Capture the cell that displays the provided text and extract its [x, y] central coordinate. 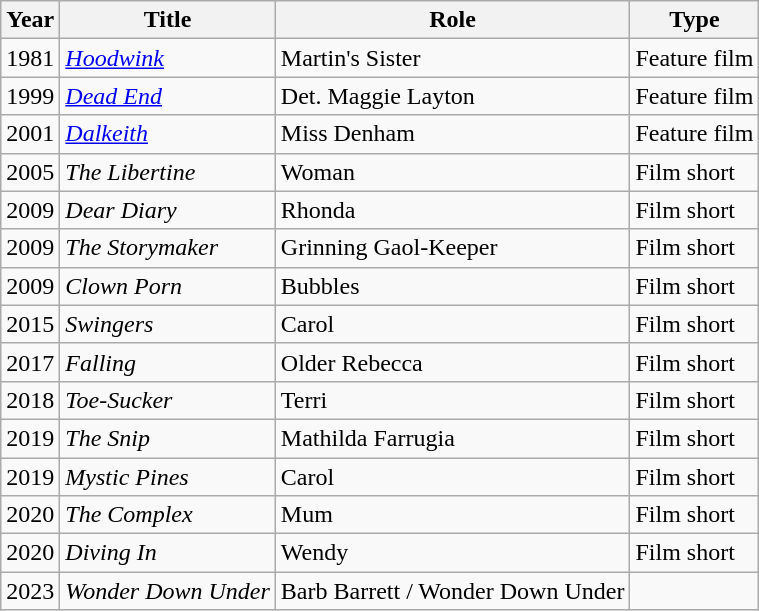
Toe-Sucker [168, 400]
2018 [30, 400]
Title [168, 20]
2005 [30, 172]
Mystic Pines [168, 477]
Dalkeith [168, 134]
Mathilda Farrugia [452, 438]
Miss Denham [452, 134]
Det. Maggie Layton [452, 96]
The Complex [168, 515]
Woman [452, 172]
The Libertine [168, 172]
Rhonda [452, 210]
1999 [30, 96]
Wendy [452, 553]
2017 [30, 362]
2015 [30, 324]
Mum [452, 515]
1981 [30, 58]
Dear Diary [168, 210]
The Snip [168, 438]
Older Rebecca [452, 362]
Hoodwink [168, 58]
Martin's Sister [452, 58]
Wonder Down Under [168, 591]
Bubbles [452, 286]
2023 [30, 591]
Falling [168, 362]
Terri [452, 400]
Grinning Gaol-Keeper [452, 248]
Year [30, 20]
Clown Porn [168, 286]
The Storymaker [168, 248]
Dead End [168, 96]
Role [452, 20]
Type [694, 20]
Swingers [168, 324]
Barb Barrett / Wonder Down Under [452, 591]
2001 [30, 134]
Diving In [168, 553]
